From the cell containing the given text, extract its center point as (x, y) coordinate. 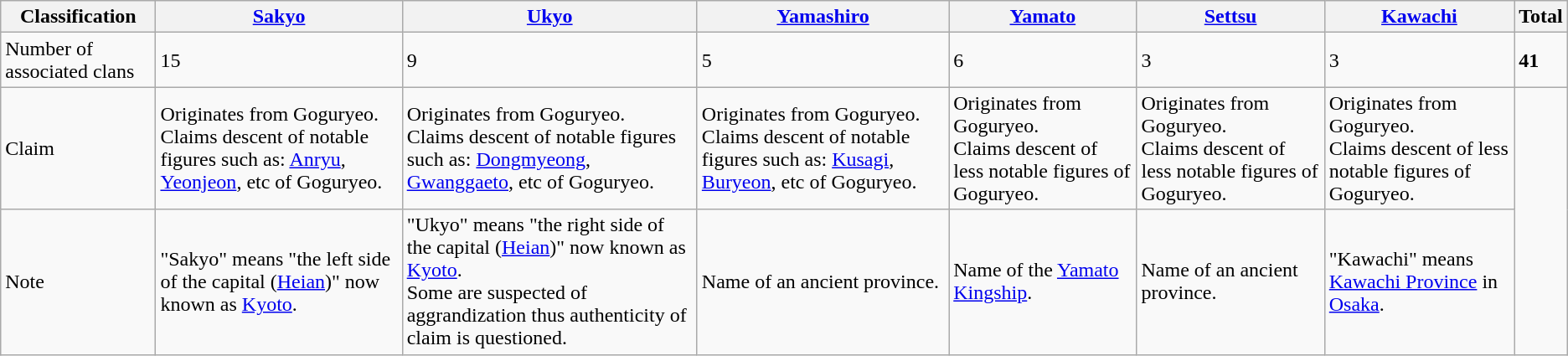
15 (279, 60)
Originates from Goguryeo.Claims descent of notable figures such as: Kusagi, Buryeon, etc of Goguryeo. (823, 148)
"Kawachi" means Kawachi Province in Osaka. (1419, 281)
Ukyo (549, 17)
Yamashiro (823, 17)
Total (1541, 17)
Originates from Goguryeo.Claims descent of notable figures such as: Anryu, Yeonjeon, etc of Goguryeo. (279, 148)
Originates from Goguryeo.Claims descent of notable figures such as: Dongmyeong, Gwanggaeto, etc of Goguryeo. (549, 148)
Name of the Yamato Kingship. (1043, 281)
41 (1541, 60)
Note (79, 281)
Settsu (1230, 17)
9 (549, 60)
Classification (79, 17)
Kawachi (1419, 17)
"Sakyo" means "the left side of the capital (Heian)" now known as Kyoto. (279, 281)
Sakyo (279, 17)
5 (823, 60)
Yamato (1043, 17)
Claim (79, 148)
6 (1043, 60)
Number of associated clans (79, 60)
